Identify which cell holds the provided text, then report its (x, y) central coordinate. 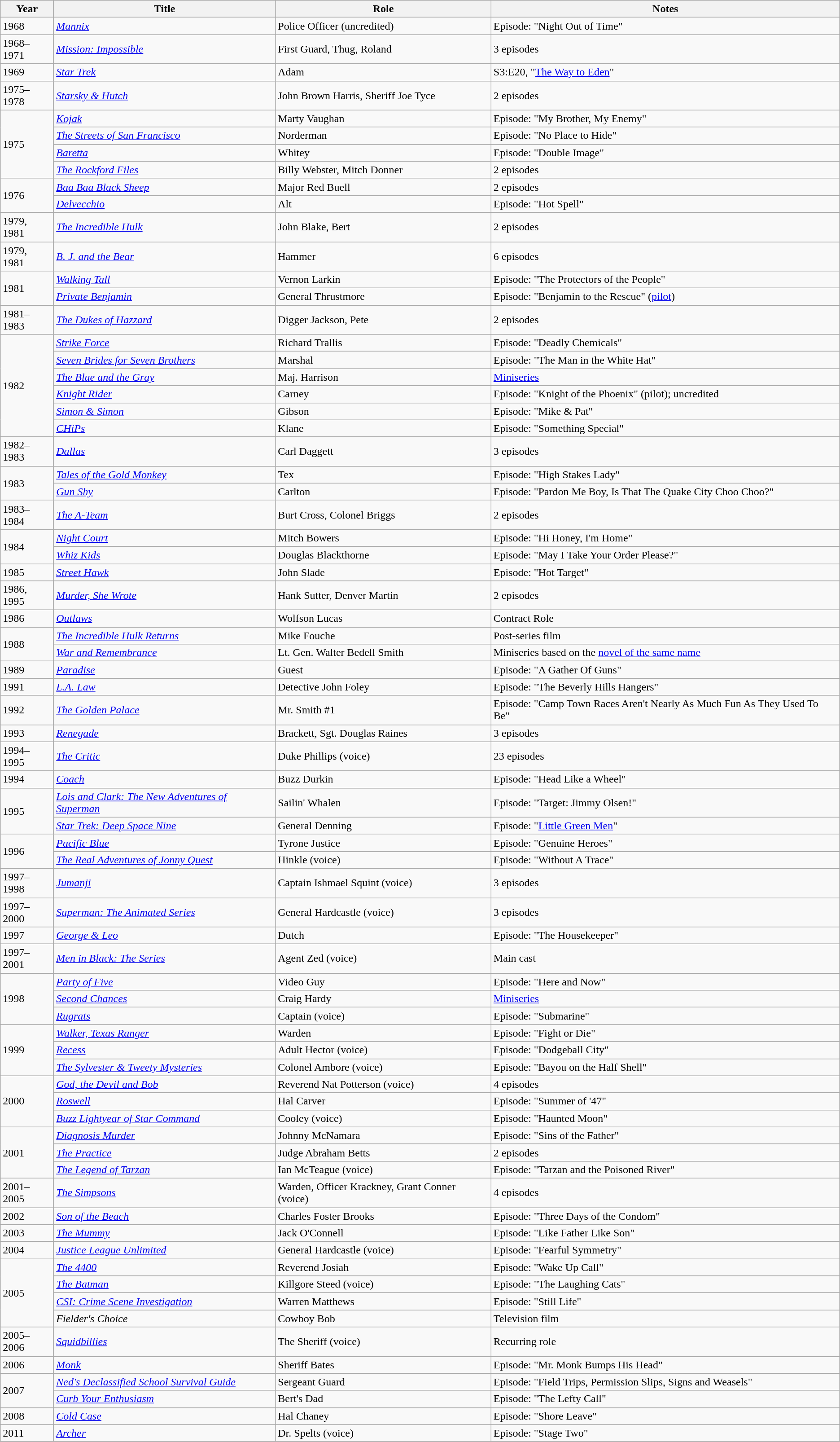
Episode: "The Lefty Call" (665, 1399)
Episode: "Still Life" (665, 1301)
The Sylvester & Tweety Mysteries (165, 1067)
The Batman (165, 1284)
Episode: "The Housekeeper" (665, 936)
Delvecchio (165, 204)
CHiPs (165, 428)
Justice League Unlimited (165, 1250)
The Dukes of Hazzard (165, 320)
Whiz Kids (165, 555)
Superman: The Animated Series (165, 912)
Episode: "Little Green Men" (665, 826)
2011 (27, 1433)
The Mummy (165, 1233)
Tyrone Justice (383, 843)
Episode: "My Brother, My Enemy" (665, 119)
Monk (165, 1365)
Johnny McNamara (383, 1135)
Episode: "Deadly Chemicals" (665, 343)
Mitch Bowers (383, 538)
War and Remembrance (165, 653)
1994–1995 (27, 756)
Reverend Josiah (383, 1267)
Roswell (165, 1101)
Tales of the Gold Monkey (165, 475)
Episode: "No Place to Hide" (665, 136)
Marty Vaughan (383, 119)
Renegade (165, 733)
Paradise (165, 670)
Television film (665, 1319)
Tex (383, 475)
Archer (165, 1433)
1992 (27, 710)
Episode: "Submarine" (665, 1016)
Episode: "Hot Target" (665, 572)
1969 (27, 72)
Judge Abraham Betts (383, 1152)
Warden, Officer Krackney, Grant Conner (voice) (383, 1192)
Mr. Smith #1 (383, 710)
Episode: "Night Out of Time" (665, 26)
1989 (27, 670)
Episode: "The Protectors of the People" (665, 280)
Ned's Declassified School Survival Guide (165, 1382)
1997 (27, 936)
Dr. Spelts (voice) (383, 1433)
23 episodes (665, 756)
Episode: "Mike & Pat" (665, 411)
Starsky & Hutch (165, 95)
6 episodes (665, 256)
Whitey (383, 153)
George & Leo (165, 936)
Episode: "Stage Two" (665, 1433)
Detective John Foley (383, 687)
1975 (27, 144)
Episode: "Summer of '47" (665, 1101)
Night Court (165, 538)
Norderman (383, 136)
The Legend of Tarzan (165, 1169)
Agent Zed (voice) (383, 959)
Buzz Durkin (383, 779)
Episode: "Hi Honey, I'm Home" (665, 538)
Lois and Clark: The New Adventures of Superman (165, 803)
Curb Your Enthusiasm (165, 1399)
1986, 1995 (27, 595)
Carl Daggett (383, 452)
Episode: "Target: Jimmy Olsen!" (665, 803)
John Blake, Bert (383, 227)
Mannix (165, 26)
Baa Baa Black Sheep (165, 187)
Adam (383, 72)
Captain Ishmael Squint (voice) (383, 883)
Colonel Ambore (voice) (383, 1067)
Sailin' Whalen (383, 803)
Pacific Blue (165, 843)
The 4400 (165, 1267)
Duke Phillips (voice) (383, 756)
1996 (27, 851)
Simon & Simon (165, 411)
The Incredible Hulk Returns (165, 636)
Private Benjamin (165, 297)
Warden (383, 1033)
Carney (383, 394)
Kojak (165, 119)
Episode: "Sins of the Father" (665, 1135)
Video Guy (383, 982)
1997–2000 (27, 912)
Warren Matthews (383, 1301)
Mike Fouche (383, 636)
Burt Cross, Colonel Briggs (383, 514)
Episode: "Benjamin to the Rescue" (pilot) (665, 297)
Episode: "The Man in the White Hat" (665, 360)
Alt (383, 204)
Episode: "Wake Up Call" (665, 1267)
1982 (27, 386)
B. J. and the Bear (165, 256)
Star Trek: Deep Space Nine (165, 826)
Murder, She Wrote (165, 595)
S3:E20, "The Way to Eden" (665, 72)
Richard Trallis (383, 343)
1982–1983 (27, 452)
Dutch (383, 936)
2006 (27, 1365)
Gun Shy (165, 492)
Diagnosis Murder (165, 1135)
Police Officer (uncredited) (383, 26)
1988 (27, 644)
Mission: Impossible (165, 49)
2001–2005 (27, 1192)
Brackett, Sgt. Douglas Raines (383, 733)
Vernon Larkin (383, 280)
General Denning (383, 826)
Episode: "Fearful Symmetry" (665, 1250)
Coach (165, 779)
Men in Black: The Series (165, 959)
1968 (27, 26)
Fielder's Choice (165, 1319)
Lt. Gen. Walter Bedell Smith (383, 653)
Hal Chaney (383, 1416)
L.A. Law (165, 687)
Star Trek (165, 72)
1994 (27, 779)
2005 (27, 1293)
John Brown Harris, Sheriff Joe Tyce (383, 95)
Major Red Buell (383, 187)
2005–2006 (27, 1341)
1976 (27, 195)
General Thrustmore (383, 297)
2008 (27, 1416)
1983 (27, 483)
Son of the Beach (165, 1216)
Dallas (165, 452)
Episode: "Like Father Like Son" (665, 1233)
Episode: "Field Trips, Permission Slips, Signs and Weasels" (665, 1382)
Craig Hardy (383, 999)
John Slade (383, 572)
1984 (27, 546)
Sergeant Guard (383, 1382)
1985 (27, 572)
Adult Hector (voice) (383, 1050)
Billy Webster, Mitch Donner (383, 170)
Klane (383, 428)
Guest (383, 670)
1999 (27, 1050)
God, the Devil and Bob (165, 1084)
Second Chances (165, 999)
Episode: "The Beverly Hills Hangers" (665, 687)
2000 (27, 1101)
First Guard, Thug, Roland (383, 49)
1981–1983 (27, 320)
Episode: "Mr. Monk Bumps His Head" (665, 1365)
Sheriff Bates (383, 1365)
1986 (27, 619)
Walking Tall (165, 280)
Episode: "Shore Leave" (665, 1416)
Killgore Steed (voice) (383, 1284)
Ian McTeague (voice) (383, 1169)
1997–2001 (27, 959)
Seven Brides for Seven Brothers (165, 360)
1975–1978 (27, 95)
Cooley (voice) (383, 1118)
2004 (27, 1250)
2007 (27, 1390)
2002 (27, 1216)
Episode: "Without A Trace" (665, 860)
Outlaws (165, 619)
Episode: "Tarzan and the Poisoned River" (665, 1169)
Carlton (383, 492)
Hammer (383, 256)
Post-series film (665, 636)
Year (27, 9)
Notes (665, 9)
Main cast (665, 959)
2003 (27, 1233)
Jack O'Connell (383, 1233)
The Incredible Hulk (165, 227)
Title (165, 9)
Buzz Lightyear of Star Command (165, 1118)
Episode: "Dodgeball City" (665, 1050)
The A-Team (165, 514)
Street Hawk (165, 572)
Maj. Harrison (383, 377)
Marshal (383, 360)
1983–1984 (27, 514)
CSI: Crime Scene Investigation (165, 1301)
Episode: "Fight or Die" (665, 1033)
Hinkle (voice) (383, 860)
Rugrats (165, 1016)
Episode: "Pardon Me Boy, Is That The Quake City Choo Choo?" (665, 492)
The Critic (165, 756)
Hank Sutter, Denver Martin (383, 595)
The Rockford Files (165, 170)
The Streets of San Francisco (165, 136)
Captain (voice) (383, 1016)
Episode: "Camp Town Races Aren't Nearly As Much Fun As They Used To Be" (665, 710)
Episode: "Three Days of the Condom" (665, 1216)
1981 (27, 288)
Baretta (165, 153)
1995 (27, 811)
Cowboy Bob (383, 1319)
Strike Force (165, 343)
Hal Carver (383, 1101)
Knight Rider (165, 394)
Episode: "May I Take Your Order Please?" (665, 555)
Recurring role (665, 1341)
Reverend Nat Potterson (voice) (383, 1084)
1968–1971 (27, 49)
1991 (27, 687)
1998 (27, 999)
Party of Five (165, 982)
2001 (27, 1152)
Episode: "Genuine Heroes" (665, 843)
Episode: "Something Special" (665, 428)
Bert's Dad (383, 1399)
Gibson (383, 411)
Role (383, 9)
Walker, Texas Ranger (165, 1033)
Digger Jackson, Pete (383, 320)
Episode: "Haunted Moon" (665, 1118)
Episode: "Double Image" (665, 153)
The Real Adventures of Jonny Quest (165, 860)
Episode: "Knight of the Phoenix" (pilot); uncredited (665, 394)
The Practice (165, 1152)
Douglas Blackthorne (383, 555)
Cold Case (165, 1416)
The Blue and the Gray (165, 377)
Episode: "Hot Spell" (665, 204)
Episode: "Here and Now" (665, 982)
Recess (165, 1050)
Episode: "High Stakes Lady" (665, 475)
Wolfson Lucas (383, 619)
Episode: "Head Like a Wheel" (665, 779)
Episode: "A Gather Of Guns" (665, 670)
The Golden Palace (165, 710)
Charles Foster Brooks (383, 1216)
1997–1998 (27, 883)
The Sheriff (voice) (383, 1341)
1993 (27, 733)
Squidbillies (165, 1341)
Contract Role (665, 619)
Episode: "Bayou on the Half Shell" (665, 1067)
Miniseries based on the novel of the same name (665, 653)
The Simpsons (165, 1192)
Episode: "The Laughing Cats" (665, 1284)
Jumanji (165, 883)
